Output the (X, Y) coordinate of the center of the cell containing the given text.  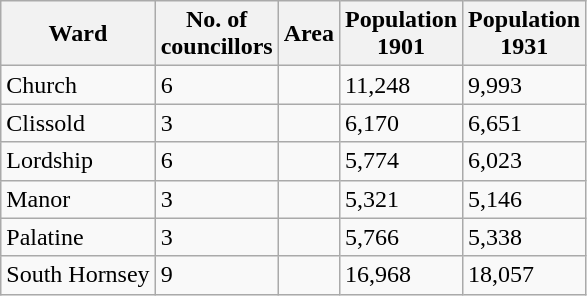
Population 1901 (400, 34)
South Hornsey (78, 275)
11,248 (400, 85)
Area (308, 34)
5,766 (400, 237)
Palatine (78, 237)
No. of councillors (216, 34)
6,023 (524, 161)
Manor (78, 199)
18,057 (524, 275)
6,651 (524, 123)
5,774 (400, 161)
Population 1931 (524, 34)
5,338 (524, 237)
Lordship (78, 161)
Ward (78, 34)
5,146 (524, 199)
16,968 (400, 275)
9 (216, 275)
6,170 (400, 123)
5,321 (400, 199)
9,993 (524, 85)
Clissold (78, 123)
Church (78, 85)
